Scan for the cell matching the given text and deliver its [x, y] coordinate at center. 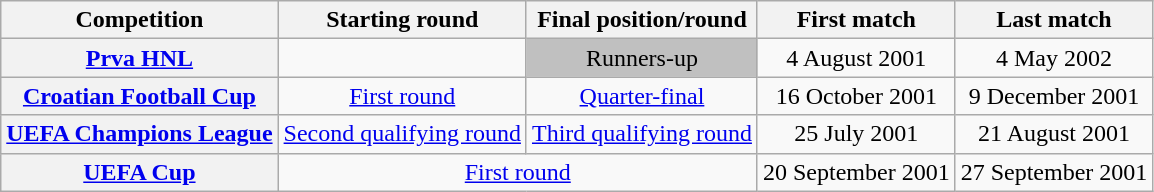
21 August 2001 [1054, 134]
4 August 2001 [856, 58]
Third qualifying round [642, 134]
Quarter-final [642, 96]
Competition [140, 20]
4 May 2002 [1054, 58]
Runners-up [642, 58]
Starting round [402, 20]
Croatian Football Cup [140, 96]
Final position/round [642, 20]
First match [856, 20]
Second qualifying round [402, 134]
16 October 2001 [856, 96]
27 September 2001 [1054, 172]
UEFA Cup [140, 172]
UEFA Champions League [140, 134]
Last match [1054, 20]
25 July 2001 [856, 134]
20 September 2001 [856, 172]
9 December 2001 [1054, 96]
Prva HNL [140, 58]
